Detect which cell encompasses the target text, then output its [X, Y] center coordinate. 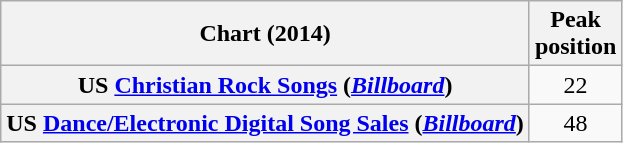
Chart (2014) [266, 34]
US Dance/Electronic Digital Song Sales (Billboard) [266, 123]
22 [575, 85]
US Christian Rock Songs (Billboard) [266, 85]
Peak position [575, 34]
48 [575, 123]
